Capture the cell that displays the provided text and extract its (x, y) central coordinate. 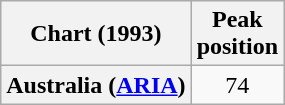
Peakposition (237, 34)
Australia (ARIA) (96, 85)
Chart (1993) (96, 34)
74 (237, 85)
